From the cell containing the given text, extract its center point as [X, Y] coordinate. 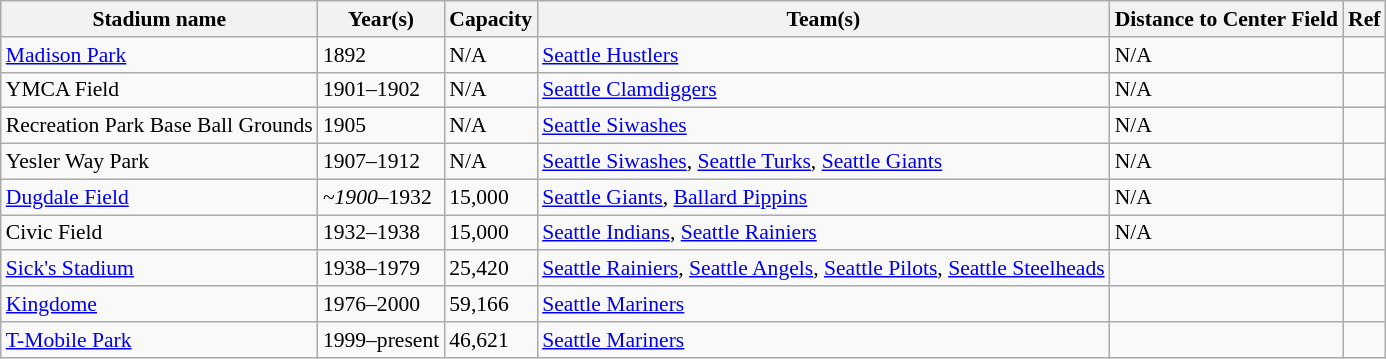
Ref [1364, 19]
T-Mobile Park [160, 340]
59,166 [490, 304]
Seattle Giants, Ballard Pippins [824, 197]
Civic Field [160, 233]
1932–1938 [381, 233]
Year(s) [381, 19]
Sick's Stadium [160, 269]
1901–1902 [381, 90]
Distance to Center Field [1226, 19]
1938–1979 [381, 269]
1976–2000 [381, 304]
Seattle Rainiers, Seattle Angels, Seattle Pilots, Seattle Steelheads [824, 269]
Madison Park [160, 55]
1907–1912 [381, 162]
25,420 [490, 269]
Seattle Hustlers [824, 55]
~1900–1932 [381, 197]
Kingdome [160, 304]
Seattle Siwashes, Seattle Turks, Seattle Giants [824, 162]
Seattle Indians, Seattle Rainiers [824, 233]
Capacity [490, 19]
1905 [381, 126]
Team(s) [824, 19]
Dugdale Field [160, 197]
Recreation Park Base Ball Grounds [160, 126]
Stadium name [160, 19]
Seattle Clamdiggers [824, 90]
1892 [381, 55]
1999–present [381, 340]
Seattle Siwashes [824, 126]
46,621 [490, 340]
Yesler Way Park [160, 162]
YMCA Field [160, 90]
